Extract the [x, y] coordinate from the center of the cell holding the provided text.  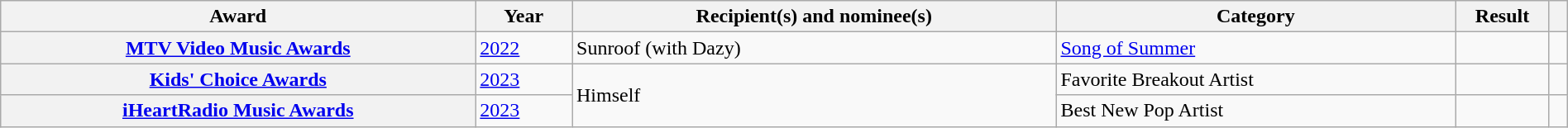
iHeartRadio Music Awards [238, 111]
Recipient(s) and nominee(s) [814, 17]
2022 [524, 48]
Kids' Choice Awards [238, 79]
Category [1255, 17]
Best New Pop Artist [1255, 111]
Year [524, 17]
Result [1503, 17]
Award [238, 17]
Sunroof (with Dazy) [814, 48]
Favorite Breakout Artist [1255, 79]
Song of Summer [1255, 48]
Himself [814, 95]
MTV Video Music Awards [238, 48]
